Output the (X, Y) coordinate of the center of the cell containing the given text.  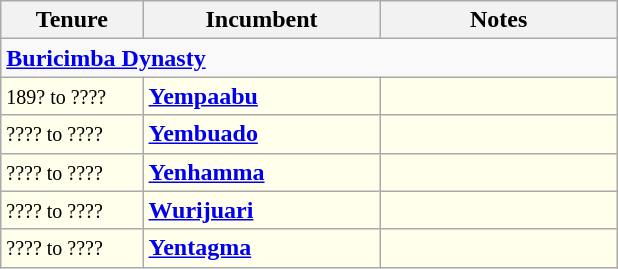
Wurijuari (262, 210)
Yempaabu (262, 96)
Yembuado (262, 134)
Yentagma (262, 248)
Tenure (72, 20)
Yenhamma (262, 172)
Incumbent (262, 20)
Notes (498, 20)
Buricimba Dynasty (310, 58)
189? to ???? (72, 96)
